Output the [X, Y] coordinate of the center of the cell containing the given text.  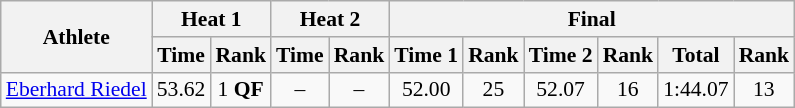
53.62 [182, 90]
1 QF [240, 90]
Heat 2 [330, 19]
Heat 1 [212, 19]
1:44.07 [696, 90]
25 [494, 90]
52.07 [561, 90]
Time 1 [426, 55]
Eberhard Riedel [76, 90]
Athlete [76, 36]
13 [764, 90]
52.00 [426, 90]
16 [628, 90]
Final [592, 19]
Total [696, 55]
Time 2 [561, 55]
